Find where the given text appears and provide that cell's center as (X, Y) coordinate. 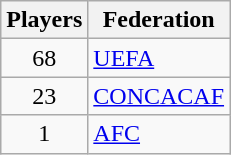
AFC (159, 134)
68 (44, 58)
23 (44, 96)
Federation (159, 20)
CONCACAF (159, 96)
UEFA (159, 58)
Players (44, 20)
1 (44, 134)
